Provide the [X, Y] coordinate of the cell's center where the given text is located.  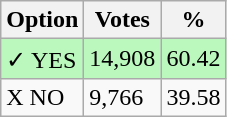
14,908 [122, 59]
Votes [122, 20]
X NO [42, 97]
Option [42, 20]
9,766 [122, 97]
39.58 [194, 97]
✓ YES [42, 59]
% [194, 20]
60.42 [194, 59]
